Locate the cell with the specified text and output its (x, y) center coordinate. 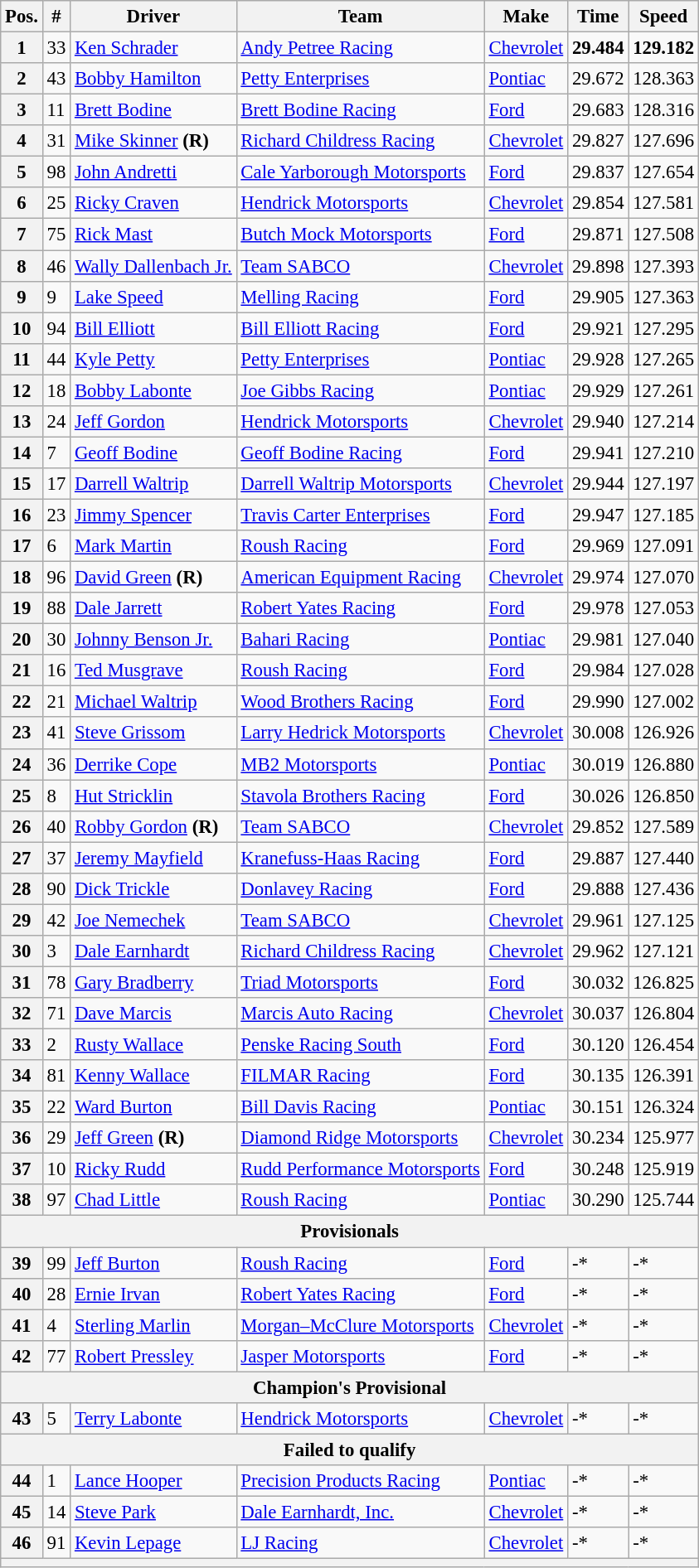
Marcis Auto Racing (360, 1014)
Darrell Waltrip Motorsports (360, 484)
Travis Carter Enterprises (360, 515)
Sterling Marlin (153, 1325)
Bobby Labonte (153, 390)
Lake Speed (153, 297)
127.265 (663, 359)
29.941 (599, 452)
Ken Schrader (153, 48)
Kranefuss-Haas Racing (360, 858)
127.393 (663, 266)
Johnny Benson Jr. (153, 640)
Mark Martin (153, 546)
127.508 (663, 235)
127.654 (663, 172)
Bill Davis Racing (360, 1107)
29.827 (599, 141)
29.852 (599, 826)
127.436 (663, 889)
Jeff Burton (153, 1263)
127.363 (663, 297)
77 (56, 1356)
29.484 (599, 48)
Donlavey Racing (360, 889)
29.837 (599, 172)
127.197 (663, 484)
71 (56, 1014)
30.032 (599, 982)
Kevin Lepage (153, 1543)
129.182 (663, 48)
29.905 (599, 297)
FILMAR Racing (360, 1076)
96 (56, 578)
30.019 (599, 764)
29.961 (599, 920)
29.978 (599, 608)
127.091 (663, 546)
81 (56, 1076)
126.926 (663, 733)
Wood Brothers Racing (360, 702)
29.854 (599, 203)
12 (22, 390)
Diamond Ridge Motorsports (360, 1138)
Bill Elliott Racing (360, 328)
125.919 (663, 1169)
Jeff Gordon (153, 422)
75 (56, 235)
126.804 (663, 1014)
Dick Trickle (153, 889)
127.002 (663, 702)
Penske Racing South (360, 1045)
Hut Stricklin (153, 796)
35 (22, 1107)
30.290 (599, 1201)
Jeremy Mayfield (153, 858)
97 (56, 1201)
Failed to qualify (350, 1449)
Robby Gordon (R) (153, 826)
Terry Labonte (153, 1419)
Andy Petree Racing (360, 48)
126.825 (663, 982)
26 (22, 826)
Joe Nemechek (153, 920)
127.295 (663, 328)
30.135 (599, 1076)
30.026 (599, 796)
30.234 (599, 1138)
30.037 (599, 1014)
Robert Pressley (153, 1356)
128.316 (663, 110)
78 (56, 982)
29.962 (599, 951)
Bill Elliott (153, 328)
Cale Yarborough Motorsports (360, 172)
29.944 (599, 484)
127.696 (663, 141)
127.121 (663, 951)
126.324 (663, 1107)
Ricky Craven (153, 203)
Melling Racing (360, 297)
126.880 (663, 764)
45 (22, 1512)
29.984 (599, 670)
127.261 (663, 390)
Wally Dallenbach Jr. (153, 266)
Ricky Rudd (153, 1169)
Pos. (22, 17)
Geoff Bodine Racing (360, 452)
127.440 (663, 858)
29.981 (599, 640)
Dale Earnhardt (153, 951)
# (56, 17)
29.888 (599, 889)
Jimmy Spencer (153, 515)
126.454 (663, 1045)
Butch Mock Motorsports (360, 235)
Dale Jarrett (153, 608)
29.928 (599, 359)
Make (526, 17)
Darrell Waltrip (153, 484)
127.070 (663, 578)
29.969 (599, 546)
29.990 (599, 702)
29.921 (599, 328)
127.185 (663, 515)
125.977 (663, 1138)
Joe Gibbs Racing (360, 390)
Michael Waltrip (153, 702)
39 (22, 1263)
Jeff Green (R) (153, 1138)
29.947 (599, 515)
Bobby Hamilton (153, 79)
30.120 (599, 1045)
Rick Mast (153, 235)
Champion's Provisional (350, 1387)
29.940 (599, 422)
91 (56, 1543)
Driver (153, 17)
American Equipment Racing (360, 578)
127.028 (663, 670)
27 (22, 858)
30.151 (599, 1107)
127.053 (663, 608)
29.974 (599, 578)
126.391 (663, 1076)
Dave Marcis (153, 1014)
32 (22, 1014)
Larry Hedrick Motorsports (360, 733)
127.589 (663, 826)
30.008 (599, 733)
Kenny Wallace (153, 1076)
Time (599, 17)
Triad Motorsports (360, 982)
30.248 (599, 1169)
127.125 (663, 920)
Mike Skinner (R) (153, 141)
127.581 (663, 203)
David Green (R) (153, 578)
LJ Racing (360, 1543)
Team (360, 17)
90 (56, 889)
99 (56, 1263)
Steve Park (153, 1512)
15 (22, 484)
127.214 (663, 422)
Geoff Bodine (153, 452)
Jasper Motorsports (360, 1356)
125.744 (663, 1201)
Bahari Racing (360, 640)
Kyle Petty (153, 359)
29.871 (599, 235)
Ted Musgrave (153, 670)
Speed (663, 17)
Dale Earnhardt, Inc. (360, 1512)
MB2 Motorsports (360, 764)
38 (22, 1201)
127.210 (663, 452)
126.850 (663, 796)
Morgan–McClure Motorsports (360, 1325)
29.683 (599, 110)
Lance Hooper (153, 1481)
Stavola Brothers Racing (360, 796)
John Andretti (153, 172)
88 (56, 608)
Brett Bodine Racing (360, 110)
20 (22, 640)
98 (56, 172)
29.898 (599, 266)
Gary Bradberry (153, 982)
29.887 (599, 858)
13 (22, 422)
Chad Little (153, 1201)
29.929 (599, 390)
Rusty Wallace (153, 1045)
Brett Bodine (153, 110)
94 (56, 328)
Rudd Performance Motorsports (360, 1169)
Ernie Irvan (153, 1294)
19 (22, 608)
34 (22, 1076)
Derrike Cope (153, 764)
Steve Grissom (153, 733)
29.672 (599, 79)
Precision Products Racing (360, 1481)
Ward Burton (153, 1107)
128.363 (663, 79)
Provisionals (350, 1232)
127.040 (663, 640)
